Capture the cell that displays the provided text and extract its (X, Y) central coordinate. 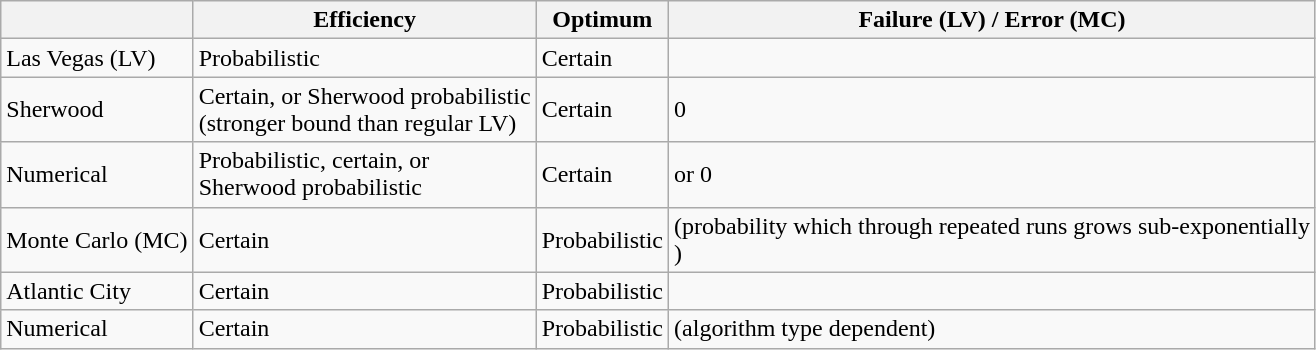
Atlantic City (97, 291)
Failure (LV) / Error (MC) (992, 20)
or 0 (992, 174)
(algorithm type dependent) (992, 329)
(probability which through repeated runs grows sub-exponentially) (992, 240)
Optimum (602, 20)
Certain, or Sherwood probabilistic(stronger bound than regular LV) (364, 110)
Las Vegas (LV) (97, 58)
Efficiency (364, 20)
Probabilistic, certain, orSherwood probabilistic (364, 174)
Sherwood (97, 110)
Monte Carlo (MC) (97, 240)
0 (992, 110)
